Scan for the cell matching the given text and deliver its [X, Y] coordinate at center. 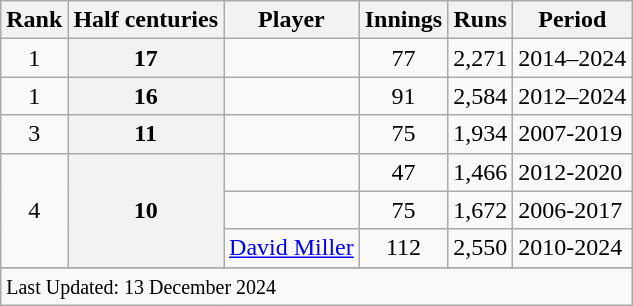
Player [292, 20]
2012–2024 [572, 96]
Innings [403, 20]
11 [146, 134]
2012-2020 [572, 172]
2010-2024 [572, 248]
2014–2024 [572, 58]
10 [146, 210]
David Miller [292, 248]
2,550 [480, 248]
91 [403, 96]
3 [34, 134]
2,584 [480, 96]
Rank [34, 20]
1,466 [480, 172]
1,934 [480, 134]
1,672 [480, 210]
4 [34, 210]
77 [403, 58]
Period [572, 20]
2,271 [480, 58]
2006-2017 [572, 210]
17 [146, 58]
47 [403, 172]
112 [403, 248]
Half centuries [146, 20]
Runs [480, 20]
2007-2019 [572, 134]
16 [146, 96]
Last Updated: 13 December 2024 [316, 286]
